Find where the given text appears and provide that cell's center as (x, y) coordinate. 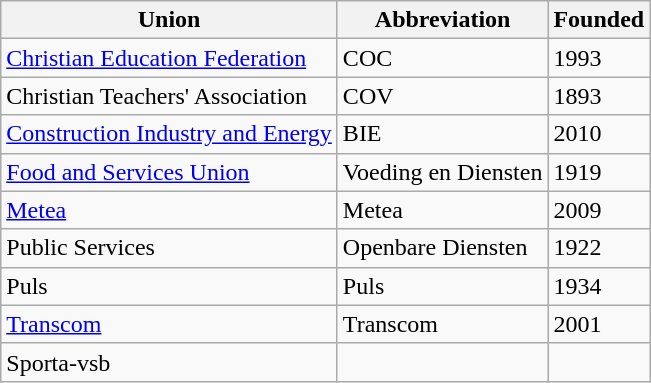
1893 (599, 96)
1993 (599, 58)
Public Services (170, 248)
2009 (599, 210)
Construction Industry and Energy (170, 134)
Food and Services Union (170, 172)
Christian Teachers' Association (170, 96)
COC (442, 58)
Christian Education Federation (170, 58)
COV (442, 96)
1919 (599, 172)
BIE (442, 134)
2001 (599, 324)
2010 (599, 134)
1922 (599, 248)
Openbare Diensten (442, 248)
Sporta-vsb (170, 362)
Voeding en Diensten (442, 172)
Union (170, 20)
Abbreviation (442, 20)
1934 (599, 286)
Founded (599, 20)
